Determine the [x, y] coordinate at the center of the cell enclosing the given text.  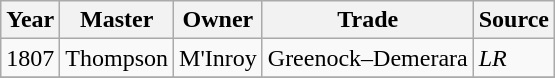
Thompson [117, 58]
M'Inroy [218, 58]
Year [30, 20]
Owner [218, 20]
Master [117, 20]
Source [514, 20]
1807 [30, 58]
Greenock–Demerara [368, 58]
LR [514, 58]
Trade [368, 20]
